Extract the (X, Y) coordinate from the center of the cell holding the provided text.  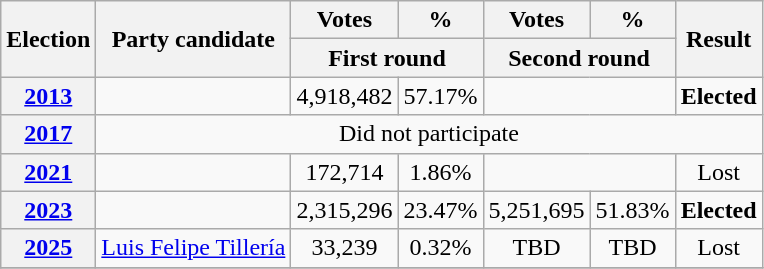
23.47% (440, 210)
Result (718, 39)
2013 (48, 96)
33,239 (344, 248)
0.32% (440, 248)
First round (387, 58)
Election (48, 39)
4,918,482 (344, 96)
2017 (48, 134)
Second round (579, 58)
2025 (48, 248)
2,315,296 (344, 210)
5,251,695 (536, 210)
2021 (48, 172)
172,714 (344, 172)
Luis Felipe Tillería (194, 248)
2023 (48, 210)
Did not participate (429, 134)
57.17% (440, 96)
51.83% (632, 210)
1.86% (440, 172)
Party candidate (194, 39)
